Return (x, y) of the center of cell containing provided text 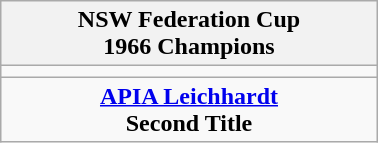
NSW Federation Cup1966 Champions (189, 34)
APIA LeichhardtSecond Title (189, 110)
